Return (x, y) of the center of cell containing provided text 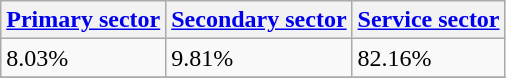
Primary sector (84, 20)
82.16% (428, 58)
8.03% (84, 58)
Secondary sector (259, 20)
Service sector (428, 20)
9.81% (259, 58)
